Pinpoint the cell where the given text exists, returning its (x, y) midpoint coordinate. 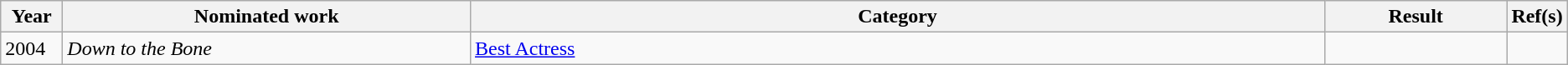
Best Actress (898, 48)
2004 (32, 48)
Category (898, 17)
Down to the Bone (266, 48)
Ref(s) (1537, 17)
Year (32, 17)
Nominated work (266, 17)
Result (1416, 17)
